Detect which cell encompasses the target text, then output its [X, Y] center coordinate. 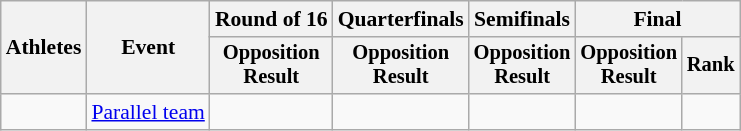
Quarterfinals [401, 19]
Athletes [44, 48]
Semifinals [522, 19]
Final [657, 19]
Round of 16 [272, 19]
Rank [711, 66]
Event [148, 48]
Parallel team [148, 112]
